Return (X, Y) of the center of cell containing provided text 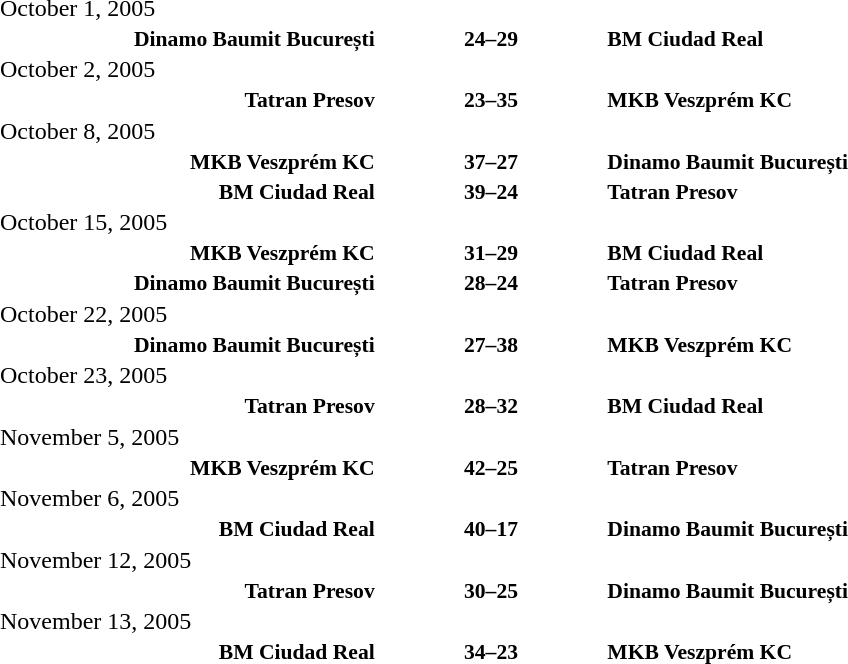
28–24 (492, 283)
30–25 (492, 590)
40–17 (492, 529)
31–29 (492, 253)
24–29 (492, 38)
28–32 (492, 406)
23–35 (492, 100)
27–38 (492, 344)
39–24 (492, 192)
37–27 (492, 162)
42–25 (492, 468)
